For the text-containing cell, return its midpoint in [x, y] coordinate format. 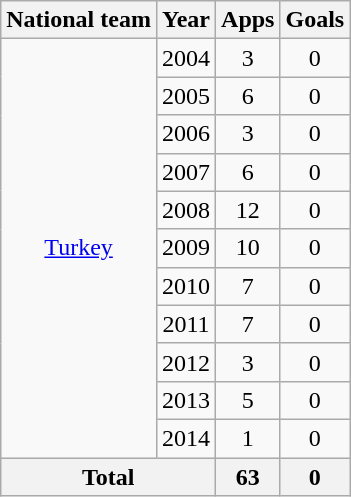
2004 [186, 58]
2011 [186, 324]
Goals [315, 20]
Total [108, 477]
2008 [186, 210]
Year [186, 20]
10 [248, 248]
2007 [186, 172]
2006 [186, 134]
2013 [186, 400]
5 [248, 400]
2005 [186, 96]
12 [248, 210]
National team [79, 20]
1 [248, 438]
Apps [248, 20]
63 [248, 477]
2009 [186, 248]
2010 [186, 286]
2012 [186, 362]
Turkey [79, 248]
2014 [186, 438]
